For the text-containing cell, return its midpoint in (x, y) coordinate format. 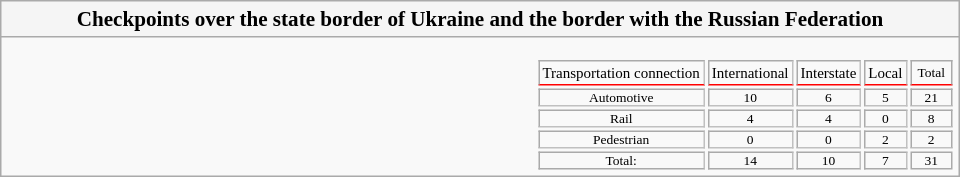
8 (932, 118)
21 (932, 97)
Total (932, 72)
Local (886, 72)
Rail (621, 118)
7 (886, 160)
14 (750, 160)
Total: (621, 160)
Interstate (828, 72)
Automotive (621, 97)
6 (828, 97)
Transportation connection International Interstate Local Total Automotive 10 6 5 21 Rail 4 4 0 8 Pedestrian 0 0 2 2 Total: 14 10 7 31 (480, 106)
Checkpoints over the state border of Ukraine and the border with the Russian Federation (480, 18)
31 (932, 160)
Transportation connection (621, 72)
5 (886, 97)
Pedestrian (621, 139)
International (750, 72)
